Search for the cell housing the specified text and yield its [X, Y] center coordinate. 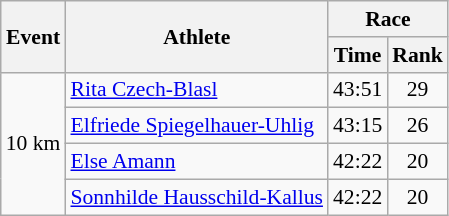
26 [418, 126]
43:51 [358, 90]
43:15 [358, 126]
Race [388, 19]
Time [358, 55]
Athlete [196, 36]
Sonnhilde Hausschild-Kallus [196, 197]
Else Amann [196, 162]
Elfriede Spiegelhauer-Uhlig [196, 126]
Rita Czech-Blasl [196, 90]
29 [418, 90]
10 km [34, 143]
Rank [418, 55]
Event [34, 36]
